Pinpoint the cell where the given text exists, returning its (x, y) midpoint coordinate. 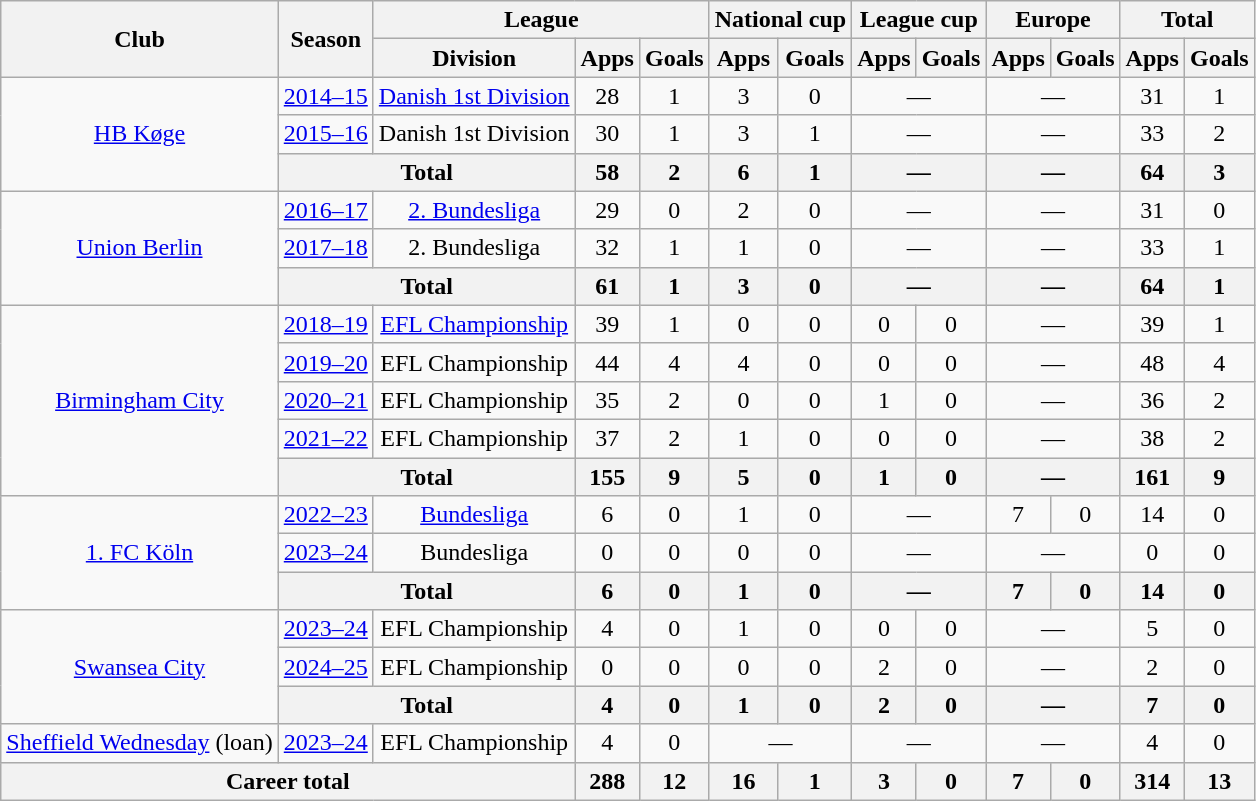
2019–20 (326, 362)
61 (607, 286)
38 (1152, 438)
36 (1152, 400)
35 (607, 400)
155 (607, 477)
Europe (1053, 20)
2014–15 (326, 96)
Sheffield Wednesday (loan) (140, 743)
37 (607, 438)
HB Køge (140, 134)
National cup (780, 20)
1. FC Köln (140, 553)
12 (674, 781)
16 (743, 781)
Career total (288, 781)
Union Berlin (140, 248)
2018–19 (326, 324)
2016–17 (326, 210)
58 (607, 172)
2022–23 (326, 515)
32 (607, 248)
48 (1152, 362)
Swansea City (140, 667)
2015–16 (326, 134)
314 (1152, 781)
League cup (919, 20)
29 (607, 210)
Division (474, 58)
161 (1152, 477)
13 (1219, 781)
30 (607, 134)
Season (326, 39)
2024–25 (326, 667)
2020–21 (326, 400)
League (541, 20)
2021–22 (326, 438)
Club (140, 39)
288 (607, 781)
44 (607, 362)
2017–18 (326, 248)
Birmingham City (140, 400)
28 (607, 96)
